For the text-containing cell, return its midpoint in [x, y] coordinate format. 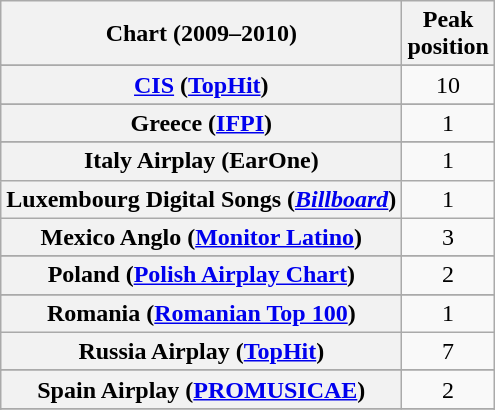
Mexico Anglo (Monitor Latino) [202, 237]
3 [448, 237]
Poland (Polish Airplay Chart) [202, 275]
Spain Airplay (PROMUSICAE) [202, 389]
Chart (2009–2010) [202, 34]
CIS (TopHit) [202, 85]
Greece (IFPI) [202, 123]
Luxembourg Digital Songs (Billboard) [202, 199]
Peakposition [448, 34]
10 [448, 85]
Italy Airplay (EarOne) [202, 161]
Russia Airplay (TopHit) [202, 351]
Romania (Romanian Top 100) [202, 313]
7 [448, 351]
